Return the (X, Y) coordinate for the center point of the cell that contains the specified text.  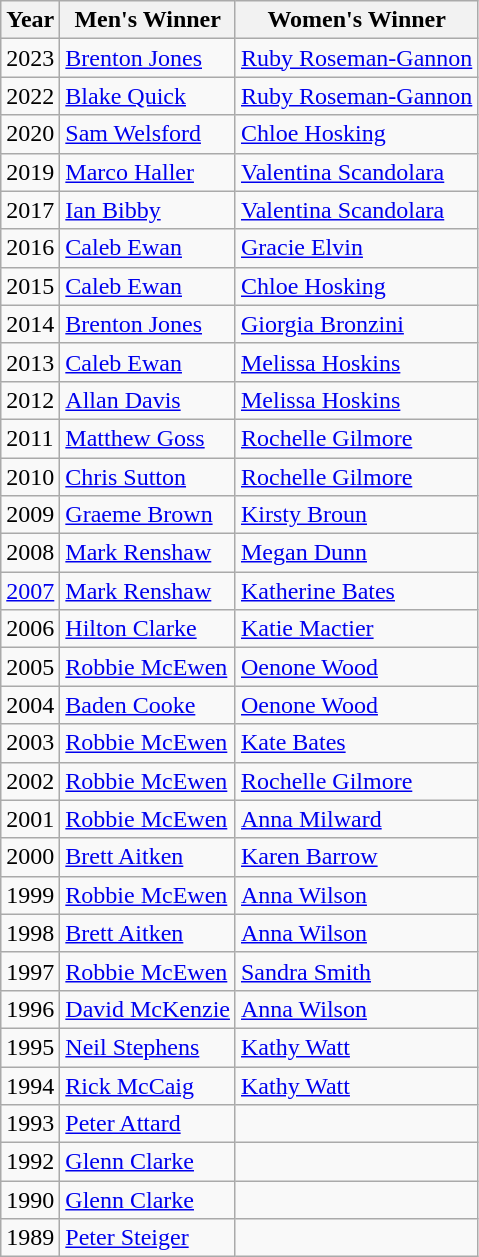
1996 (30, 1009)
Year (30, 20)
2012 (30, 400)
Hilton Clarke (148, 629)
Peter Attard (148, 1124)
1997 (30, 971)
Kate Bates (356, 743)
2011 (30, 438)
2006 (30, 629)
2020 (30, 134)
2004 (30, 705)
2019 (30, 172)
2015 (30, 286)
Blake Quick (148, 96)
1992 (30, 1162)
1999 (30, 895)
Kirsty Broun (356, 515)
Rick McCaig (148, 1085)
1994 (30, 1085)
Karen Barrow (356, 857)
2003 (30, 743)
1998 (30, 933)
Baden Cooke (148, 705)
Ian Bibby (148, 210)
Giorgia Bronzini (356, 324)
2023 (30, 58)
Marco Haller (148, 172)
1993 (30, 1124)
2014 (30, 324)
1995 (30, 1047)
2000 (30, 857)
2007 (30, 591)
2002 (30, 781)
Anna Milward (356, 819)
Neil Stephens (148, 1047)
Men's Winner (148, 20)
Sandra Smith (356, 971)
Chris Sutton (148, 477)
Sam Welsford (148, 134)
Allan Davis (148, 400)
2010 (30, 477)
Women's Winner (356, 20)
2016 (30, 248)
1990 (30, 1200)
2017 (30, 210)
Katherine Bates (356, 591)
Matthew Goss (148, 438)
2008 (30, 553)
Katie Mactier (356, 629)
Megan Dunn (356, 553)
David McKenzie (148, 1009)
2022 (30, 96)
Graeme Brown (148, 515)
Gracie Elvin (356, 248)
2009 (30, 515)
2005 (30, 667)
Peter Steiger (148, 1238)
2001 (30, 819)
1989 (30, 1238)
2013 (30, 362)
